For the text-containing cell, return its midpoint in (x, y) coordinate format. 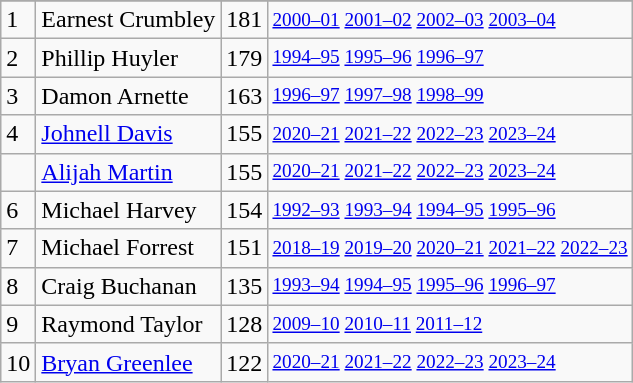
1 (18, 20)
Bryan Greenlee (128, 362)
7 (18, 248)
151 (244, 248)
4 (18, 134)
Earnest Crumbley (128, 20)
122 (244, 362)
181 (244, 20)
2000–01 2001–02 2002–03 2003–04 (450, 20)
154 (244, 210)
2 (18, 58)
Alijah Martin (128, 172)
135 (244, 286)
Johnell Davis (128, 134)
1996–97 1997–98 1998–99 (450, 96)
1994–95 1995–96 1996–97 (450, 58)
128 (244, 324)
Michael Forrest (128, 248)
Phillip Huyler (128, 58)
163 (244, 96)
6 (18, 210)
Michael Harvey (128, 210)
8 (18, 286)
10 (18, 362)
1992–93 1993–94 1994–95 1995–96 (450, 210)
2009–10 2010–11 2011–12 (450, 324)
179 (244, 58)
3 (18, 96)
Craig Buchanan (128, 286)
1993–94 1994–95 1995–96 1996–97 (450, 286)
Raymond Taylor (128, 324)
2018–19 2019–20 2020–21 2021–22 2022–23 (450, 248)
9 (18, 324)
Damon Arnette (128, 96)
